Capture the cell that displays the provided text and extract its [x, y] central coordinate. 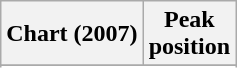
Peakposition [189, 34]
Chart (2007) [72, 34]
